Detect which cell encompasses the target text, then output its [X, Y] center coordinate. 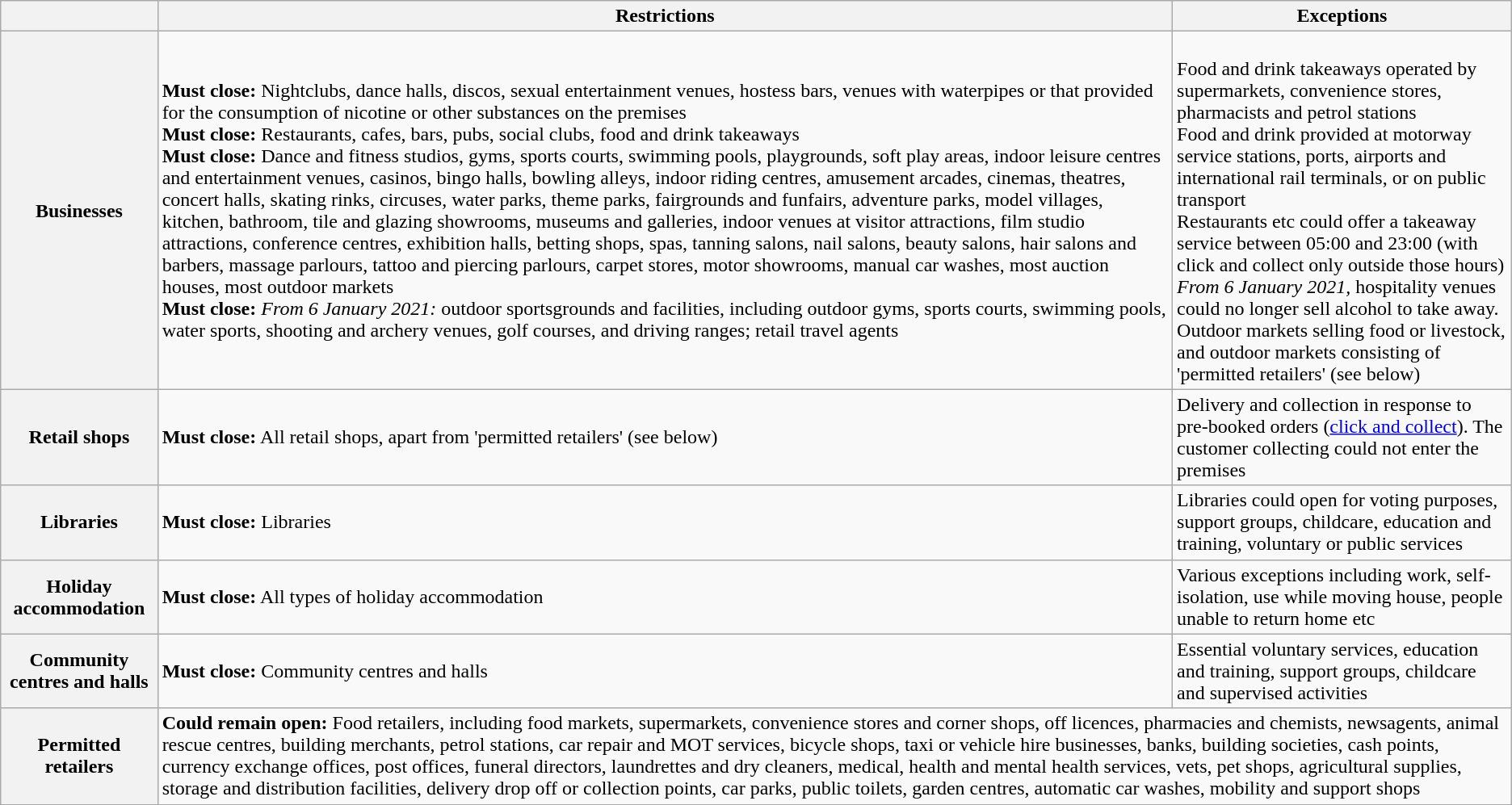
Community centres and halls [79, 671]
Delivery and collection in response to pre-booked orders (click and collect). The customer collecting could not enter the premises [1342, 438]
Businesses [79, 210]
Essential voluntary services, education and training, support groups, childcare and supervised activities [1342, 671]
Libraries [79, 522]
Must close: All types of holiday accommodation [665, 597]
Libraries could open for voting purposes, support groups, childcare, education and training, voluntary or public services [1342, 522]
Must close: Libraries [665, 522]
Retail shops [79, 438]
Holiday accommodation [79, 597]
Various exceptions including work, self-isolation, use while moving house, people unable to return home etc [1342, 597]
Restrictions [665, 16]
Must close: Community centres and halls [665, 671]
Permitted retailers [79, 756]
Must close: All retail shops, apart from 'permitted retailers' (see below) [665, 438]
Exceptions [1342, 16]
